Return the [X, Y] coordinate for the center point of the cell that contains the specified text.  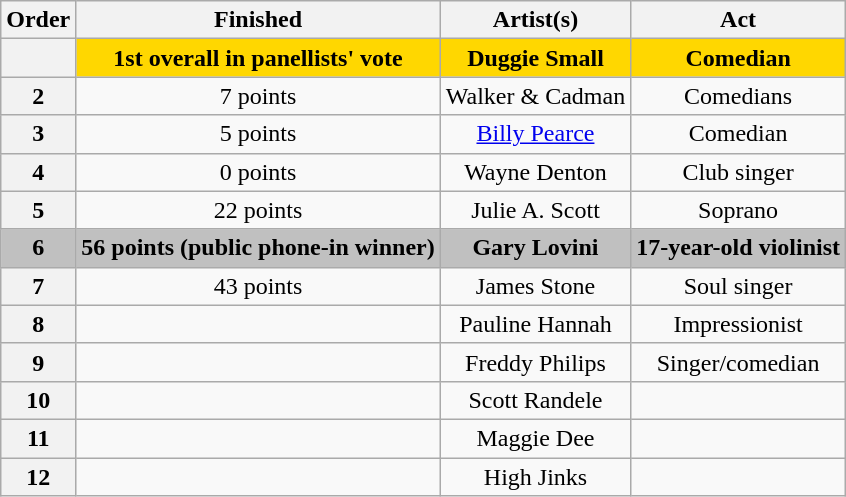
12 [38, 477]
9 [38, 362]
Order [38, 20]
43 points [258, 286]
Act [738, 20]
6 [38, 248]
Julie A. Scott [535, 210]
56 points (public phone-in winner) [258, 248]
Billy Pearce [535, 134]
Finished [258, 20]
5 [38, 210]
Soprano [738, 210]
Club singer [738, 172]
2 [38, 96]
Impressionist [738, 324]
0 points [258, 172]
Freddy Philips [535, 362]
22 points [258, 210]
Maggie Dee [535, 438]
Duggie Small [535, 58]
3 [38, 134]
10 [38, 400]
Wayne Denton [535, 172]
Soul singer [738, 286]
7 points [258, 96]
Walker & Cadman [535, 96]
5 points [258, 134]
7 [38, 286]
8 [38, 324]
17-year-old violinist [738, 248]
James Stone [535, 286]
Comedians [738, 96]
Pauline Hannah [535, 324]
1st overall in panellists' vote [258, 58]
4 [38, 172]
Gary Lovini [535, 248]
Scott Randele [535, 400]
High Jinks [535, 477]
11 [38, 438]
Singer/comedian [738, 362]
Artist(s) [535, 20]
